Return the (x, y) coordinate for the center point of the cell that contains the specified text.  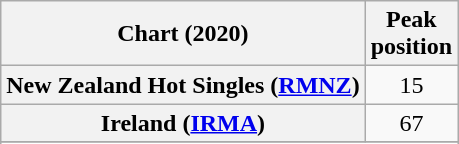
New Zealand Hot Singles (RMNZ) (183, 85)
Ireland (IRMA) (183, 123)
Chart (2020) (183, 34)
Peakposition (411, 34)
15 (411, 85)
67 (411, 123)
